Extract the [X, Y] coordinate from the center of the cell holding the provided text.  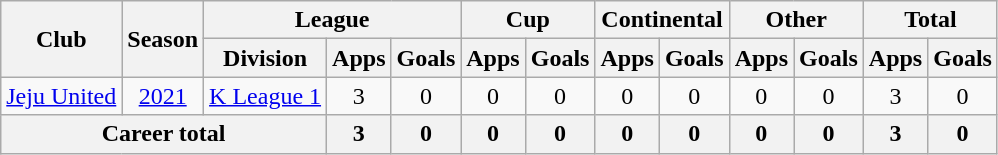
2021 [163, 96]
Division [266, 58]
Club [62, 39]
Total [930, 20]
K League 1 [266, 96]
Other [796, 20]
Season [163, 39]
Jeju United [62, 96]
League [332, 20]
Continental [662, 20]
Cup [528, 20]
Career total [164, 134]
